Identify which cell holds the provided text, then report its (x, y) central coordinate. 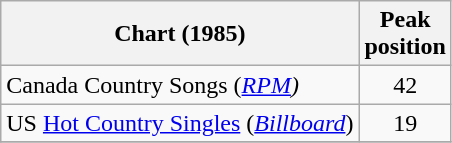
Chart (1985) (180, 34)
Peakposition (405, 34)
42 (405, 85)
19 (405, 123)
Canada Country Songs (RPM) (180, 85)
US Hot Country Singles (Billboard) (180, 123)
